Extract the (X, Y) coordinate from the center of the cell holding the provided text.  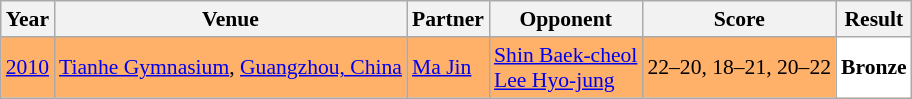
Bronze (874, 68)
Shin Baek-cheol Lee Hyo-jung (566, 68)
Year (28, 19)
Partner (448, 19)
Tianhe Gymnasium, Guangzhou, China (230, 68)
2010 (28, 68)
Score (739, 19)
22–20, 18–21, 20–22 (739, 68)
Venue (230, 19)
Result (874, 19)
Ma Jin (448, 68)
Opponent (566, 19)
